Extract the [X, Y] coordinate from the center of the cell holding the provided text.  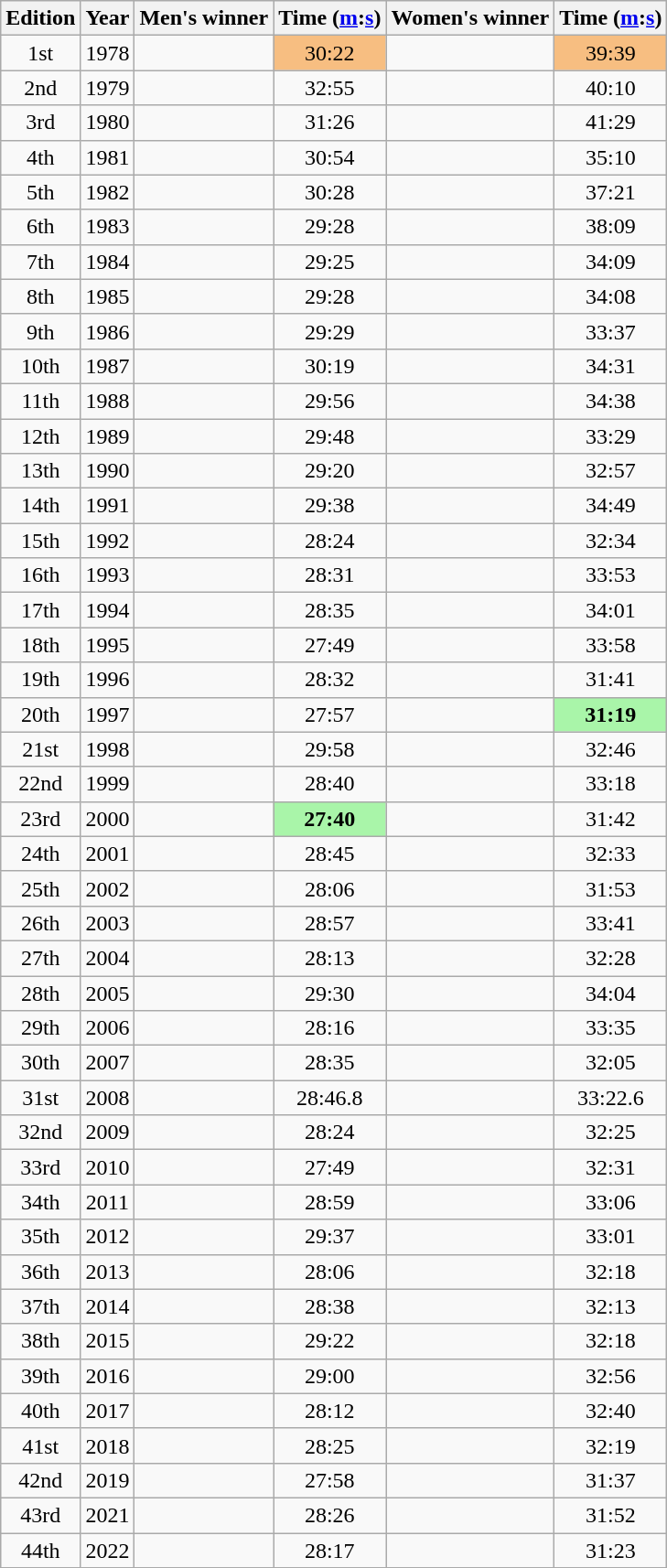
28:12 [329, 1411]
31:52 [611, 1515]
35:10 [611, 157]
2005 [108, 993]
41:29 [611, 123]
28:26 [329, 1515]
30:22 [329, 53]
19th [40, 680]
29:38 [329, 506]
1991 [108, 506]
32:40 [611, 1411]
2008 [108, 1098]
2002 [108, 888]
33:35 [611, 1028]
2007 [108, 1063]
2nd [40, 88]
34:04 [611, 993]
28:16 [329, 1028]
28:17 [329, 1551]
2003 [108, 923]
31st [40, 1098]
2017 [108, 1411]
2004 [108, 958]
9th [40, 331]
27:58 [329, 1480]
40:10 [611, 88]
14th [40, 506]
33:06 [611, 1202]
1987 [108, 366]
28:40 [329, 784]
31:26 [329, 123]
2019 [108, 1480]
32:13 [611, 1306]
29:37 [329, 1237]
32:46 [611, 749]
40th [40, 1411]
29th [40, 1028]
28:46.8 [329, 1098]
11th [40, 401]
39:39 [611, 53]
Women's winner [470, 18]
34:31 [611, 366]
1981 [108, 157]
3rd [40, 123]
43rd [40, 1515]
5th [40, 192]
35th [40, 1237]
31:19 [611, 714]
1998 [108, 749]
32:56 [611, 1376]
32:25 [611, 1133]
1982 [108, 192]
28:57 [329, 923]
2012 [108, 1237]
31:23 [611, 1551]
33:01 [611, 1237]
33:22.6 [611, 1098]
30:54 [329, 157]
28:45 [329, 854]
Year [108, 18]
33:29 [611, 436]
1995 [108, 645]
29:22 [329, 1341]
1996 [108, 680]
28:31 [329, 575]
2014 [108, 1306]
29:25 [329, 262]
29:56 [329, 401]
1984 [108, 262]
1979 [108, 88]
29:58 [329, 749]
30:28 [329, 192]
1978 [108, 53]
32:34 [611, 541]
1994 [108, 610]
2015 [108, 1341]
20th [40, 714]
31:53 [611, 888]
2013 [108, 1272]
27th [40, 958]
33rd [40, 1167]
1990 [108, 471]
31:41 [611, 680]
8th [40, 296]
32:05 [611, 1063]
16th [40, 575]
38th [40, 1341]
Men's winner [204, 18]
2021 [108, 1515]
23rd [40, 819]
15th [40, 541]
1993 [108, 575]
39th [40, 1376]
38:09 [611, 227]
28:25 [329, 1445]
33:41 [611, 923]
29:20 [329, 471]
2001 [108, 854]
32:57 [611, 471]
28:32 [329, 680]
28:38 [329, 1306]
31:42 [611, 819]
32:33 [611, 854]
18th [40, 645]
32:28 [611, 958]
29:29 [329, 331]
21st [40, 749]
41st [40, 1445]
17th [40, 610]
1997 [108, 714]
12th [40, 436]
31:37 [611, 1480]
30:19 [329, 366]
34:01 [611, 610]
1st [40, 53]
2022 [108, 1551]
1983 [108, 227]
28:59 [329, 1202]
2000 [108, 819]
24th [40, 854]
10th [40, 366]
33:18 [611, 784]
1989 [108, 436]
2011 [108, 1202]
30th [40, 1063]
1988 [108, 401]
37th [40, 1306]
2006 [108, 1028]
27:40 [329, 819]
2018 [108, 1445]
32:19 [611, 1445]
1992 [108, 541]
1999 [108, 784]
34:09 [611, 262]
27:57 [329, 714]
7th [40, 262]
32:31 [611, 1167]
29:00 [329, 1376]
28:13 [329, 958]
2009 [108, 1133]
26th [40, 923]
Edition [40, 18]
44th [40, 1551]
29:30 [329, 993]
42nd [40, 1480]
1986 [108, 331]
1980 [108, 123]
34:38 [611, 401]
4th [40, 157]
33:37 [611, 331]
34:08 [611, 296]
37:21 [611, 192]
34:49 [611, 506]
1985 [108, 296]
25th [40, 888]
2016 [108, 1376]
33:58 [611, 645]
29:48 [329, 436]
2010 [108, 1167]
32nd [40, 1133]
13th [40, 471]
28th [40, 993]
6th [40, 227]
36th [40, 1272]
22nd [40, 784]
34th [40, 1202]
32:55 [329, 88]
33:53 [611, 575]
